Output the [X, Y] coordinate of the center of the cell containing the given text.  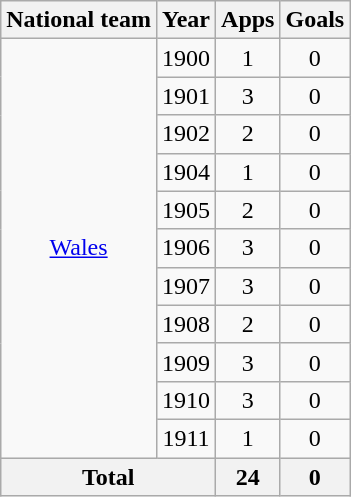
1908 [186, 324]
Total [108, 477]
1902 [186, 134]
Goals [315, 20]
1900 [186, 58]
Apps [248, 20]
1906 [186, 248]
1901 [186, 96]
1911 [186, 438]
1905 [186, 210]
National team [79, 20]
Wales [79, 248]
24 [248, 477]
1910 [186, 400]
1904 [186, 172]
1909 [186, 362]
Year [186, 20]
1907 [186, 286]
